Capture the cell that displays the provided text and extract its (x, y) central coordinate. 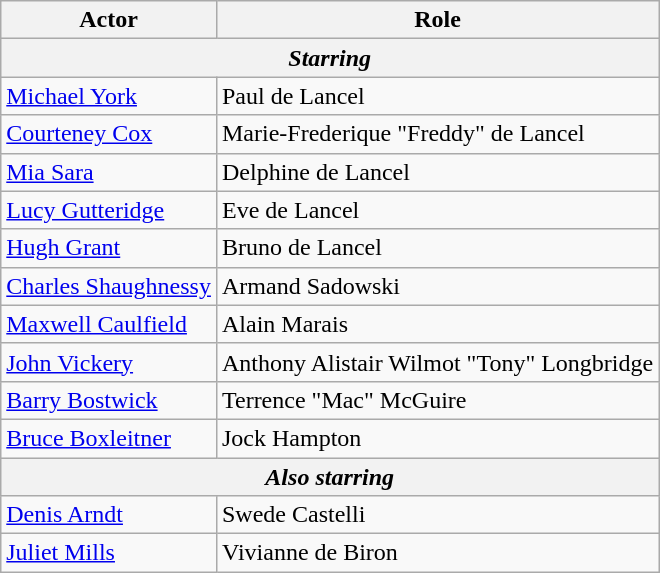
Jock Hampton (437, 438)
Juliet Mills (109, 553)
Vivianne de Biron (437, 553)
Bruno de Lancel (437, 248)
Also starring (330, 477)
Paul de Lancel (437, 96)
Anthony Alistair Wilmot "Tony" Longbridge (437, 362)
Marie-Frederique "Freddy" de Lancel (437, 134)
John Vickery (109, 362)
Lucy Gutteridge (109, 210)
Courteney Cox (109, 134)
Charles Shaughnessy (109, 286)
Denis Arndt (109, 515)
Terrence "Mac" McGuire (437, 400)
Alain Marais (437, 324)
Delphine de Lancel (437, 172)
Bruce Boxleitner (109, 438)
Swede Castelli (437, 515)
Actor (109, 20)
Hugh Grant (109, 248)
Maxwell Caulfield (109, 324)
Mia Sara (109, 172)
Role (437, 20)
Barry Bostwick (109, 400)
Michael York (109, 96)
Armand Sadowski (437, 286)
Eve de Lancel (437, 210)
Starring (330, 58)
